Detect which cell encompasses the target text, then output its [X, Y] center coordinate. 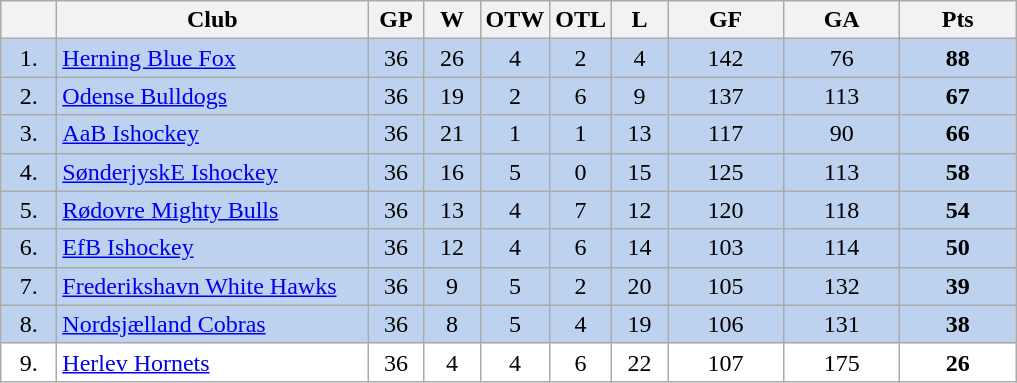
88 [958, 58]
118 [842, 210]
Frederikshavn White Hawks [212, 286]
Herning Blue Fox [212, 58]
117 [726, 134]
Odense Bulldogs [212, 96]
105 [726, 286]
39 [958, 286]
OTL [581, 20]
8. [29, 324]
15 [640, 172]
21 [452, 134]
Pts [958, 20]
2. [29, 96]
14 [640, 248]
50 [958, 248]
5. [29, 210]
90 [842, 134]
8 [452, 324]
9. [29, 362]
54 [958, 210]
W [452, 20]
76 [842, 58]
7 [581, 210]
120 [726, 210]
OTW [515, 20]
L [640, 20]
SønderjyskE Ishockey [212, 172]
EfB Ishockey [212, 248]
16 [452, 172]
20 [640, 286]
137 [726, 96]
66 [958, 134]
67 [958, 96]
114 [842, 248]
GA [842, 20]
Herlev Hornets [212, 362]
AaB Ishockey [212, 134]
Rødovre Mighty Bulls [212, 210]
131 [842, 324]
GP [396, 20]
142 [726, 58]
125 [726, 172]
1. [29, 58]
107 [726, 362]
106 [726, 324]
0 [581, 172]
3. [29, 134]
7. [29, 286]
Club [212, 20]
132 [842, 286]
38 [958, 324]
22 [640, 362]
GF [726, 20]
Nordsjælland Cobras [212, 324]
4. [29, 172]
58 [958, 172]
175 [842, 362]
6. [29, 248]
103 [726, 248]
